For the text-containing cell, return its midpoint in [X, Y] coordinate format. 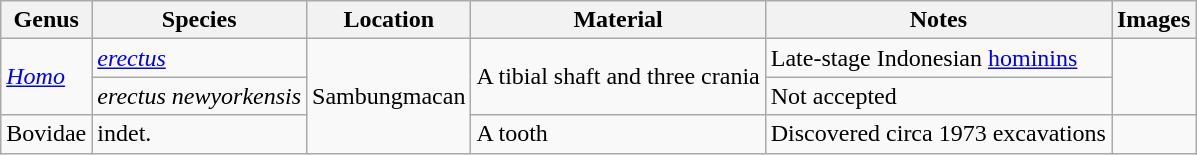
Late-stage Indonesian hominins [938, 58]
Images [1154, 20]
Bovidae [46, 134]
Notes [938, 20]
indet. [200, 134]
Material [618, 20]
Discovered circa 1973 excavations [938, 134]
Not accepted [938, 96]
Species [200, 20]
erectus newyorkensis [200, 96]
A tibial shaft and three crania [618, 77]
Location [389, 20]
Genus [46, 20]
A tooth [618, 134]
Sambungmacan [389, 96]
Homo [46, 77]
erectus [200, 58]
